From the cell containing the given text, extract its center point as (X, Y) coordinate. 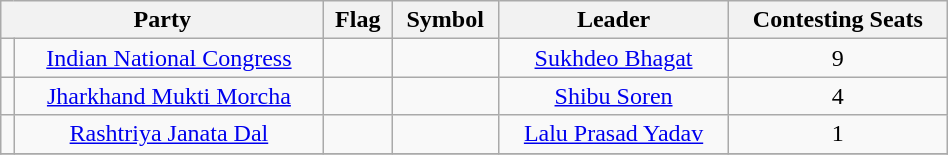
Sukhdeo Bhagat (614, 58)
Shibu Soren (614, 96)
Indian National Congress (169, 58)
1 (838, 134)
Contesting Seats (838, 20)
Party (162, 20)
Flag (358, 20)
Lalu Prasad Yadav (614, 134)
Rashtriya Janata Dal (169, 134)
Symbol (446, 20)
Jharkhand Mukti Morcha (169, 96)
Leader (614, 20)
9 (838, 58)
4 (838, 96)
